Find where the given text appears and provide that cell's center as [X, Y] coordinate. 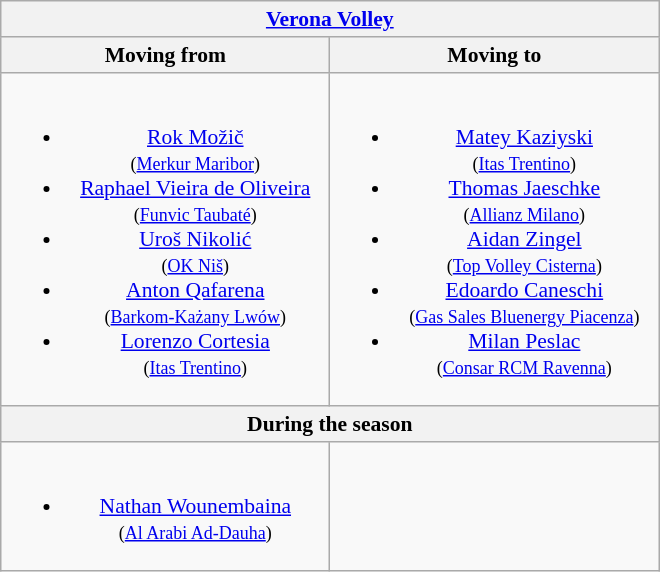
Verona Volley [330, 19]
Moving to [494, 55]
Nathan Wounembaina(Al Arabi Ad-Dauha) [166, 507]
During the season [330, 424]
Moving from [166, 55]
